Output the (x, y) coordinate of the center of the cell containing the given text.  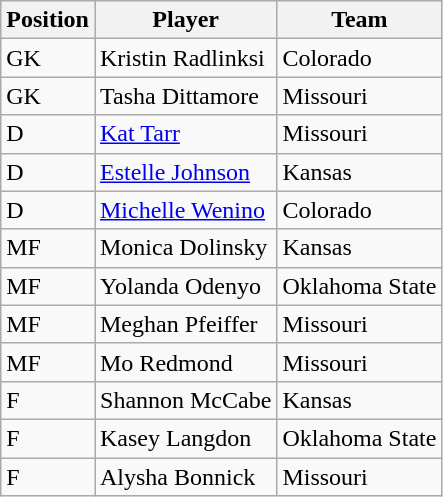
Michelle Wenino (185, 210)
Kasey Langdon (185, 438)
Shannon McCabe (185, 400)
Kristin Radlinksi (185, 58)
Team (360, 20)
Estelle Johnson (185, 172)
Monica Dolinsky (185, 248)
Position (48, 20)
Kat Tarr (185, 134)
Mo Redmond (185, 362)
Alysha Bonnick (185, 477)
Player (185, 20)
Yolanda Odenyo (185, 286)
Tasha Dittamore (185, 96)
Meghan Pfeiffer (185, 324)
